Capture the cell that displays the provided text and extract its [X, Y] central coordinate. 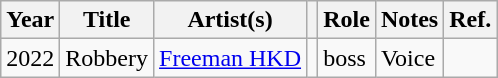
Artist(s) [230, 20]
Ref. [470, 20]
Voice [409, 58]
boss [347, 58]
Year [30, 20]
Title [107, 20]
Role [347, 20]
Robbery [107, 58]
2022 [30, 58]
Notes [409, 20]
Freeman HKD [230, 58]
